For the text-containing cell, return its midpoint in [X, Y] coordinate format. 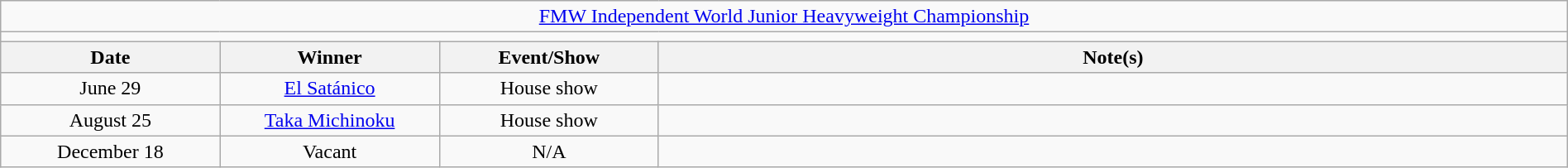
Vacant [329, 151]
Event/Show [549, 57]
FMW Independent World Junior Heavyweight Championship [784, 17]
August 25 [111, 120]
Taka Michinoku [329, 120]
Winner [329, 57]
December 18 [111, 151]
El Satánico [329, 89]
N/A [549, 151]
Date [111, 57]
Note(s) [1113, 57]
June 29 [111, 89]
